Return the (x, y) coordinate for the center point of the cell that contains the specified text.  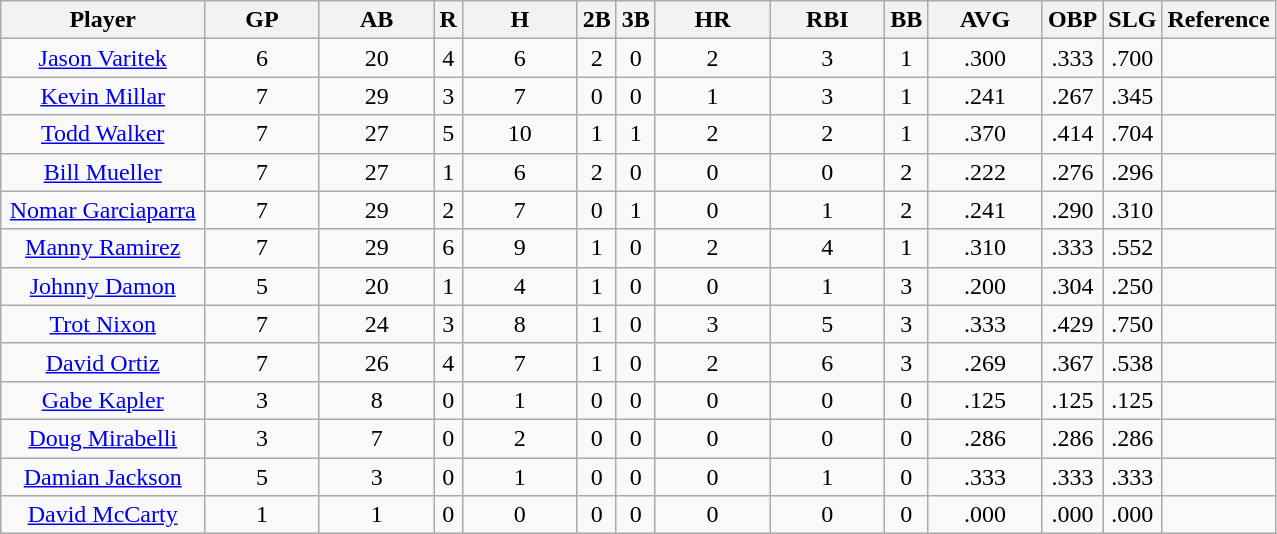
.345 (1132, 96)
H (520, 20)
.750 (1132, 324)
Damian Jackson (103, 477)
.276 (1072, 172)
.552 (1132, 248)
GP (262, 20)
3B (636, 20)
9 (520, 248)
.250 (1132, 286)
R (448, 20)
.300 (986, 58)
26 (376, 362)
Jason Varitek (103, 58)
OBP (1072, 20)
David McCarty (103, 515)
.414 (1072, 134)
BB (906, 20)
Trot Nixon (103, 324)
.367 (1072, 362)
HR (712, 20)
.700 (1132, 58)
2B (596, 20)
Kevin Millar (103, 96)
.429 (1072, 324)
.304 (1072, 286)
.222 (986, 172)
Gabe Kapler (103, 400)
24 (376, 324)
Manny Ramirez (103, 248)
Bill Mueller (103, 172)
10 (520, 134)
.538 (1132, 362)
Todd Walker (103, 134)
Nomar Garciaparra (103, 210)
.704 (1132, 134)
.296 (1132, 172)
AB (376, 20)
.267 (1072, 96)
.200 (986, 286)
.269 (986, 362)
David Ortiz (103, 362)
SLG (1132, 20)
Doug Mirabelli (103, 438)
Player (103, 20)
AVG (986, 20)
RBI (828, 20)
.290 (1072, 210)
Reference (1218, 20)
Johnny Damon (103, 286)
.370 (986, 134)
